Determine the (x, y) coordinate at the center of the cell enclosing the given text.  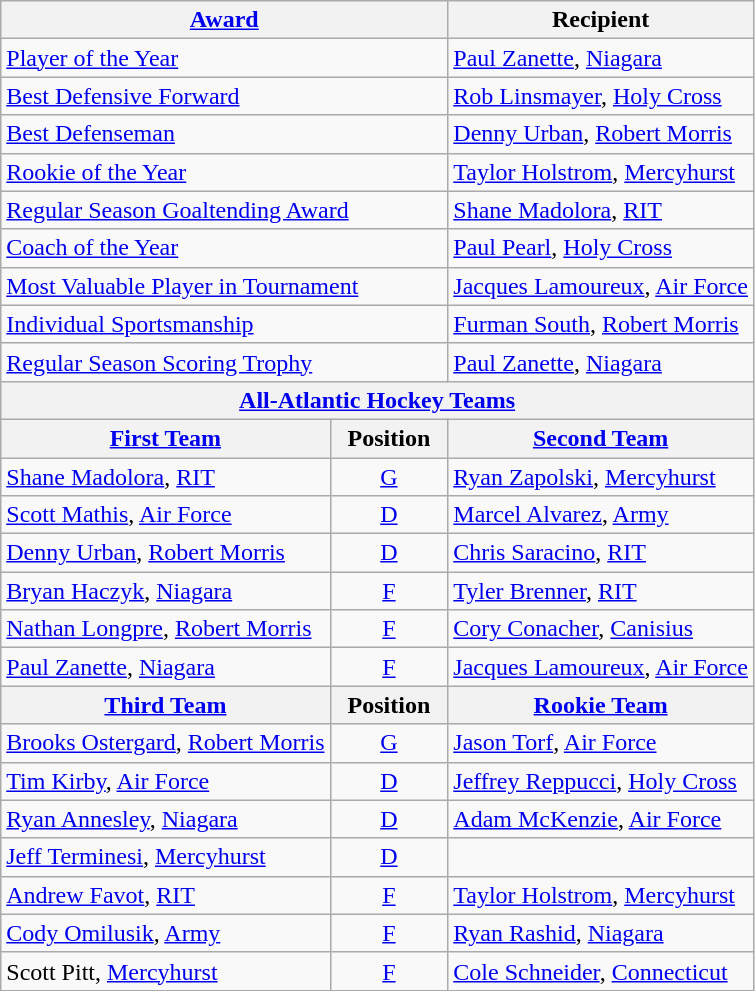
Andrew Favot, RIT (166, 895)
Bryan Haczyk, Niagara (166, 591)
Cody Omilusik, Army (166, 933)
Individual Sportsmanship (224, 324)
Ryan Annesley, Niagara (166, 819)
Player of the Year (224, 58)
Rookie Team (601, 705)
Brooks Ostergard, Robert Morris (166, 743)
Cole Schneider, Connecticut (601, 971)
Regular Season Scoring Trophy (224, 362)
Adam McKenzie, Air Force (601, 819)
Best Defensive Forward (224, 96)
Nathan Longpre, Robert Morris (166, 629)
Third Team (166, 705)
Jeffrey Reppucci, Holy Cross (601, 781)
Paul Pearl, Holy Cross (601, 248)
Chris Saracino, RIT (601, 553)
All-Atlantic Hockey Teams (378, 400)
Regular Season Goaltending Award (224, 210)
Tyler Brenner, RIT (601, 591)
Jason Torf, Air Force (601, 743)
Best Defenseman (224, 134)
Marcel Alvarez, Army (601, 515)
Ryan Rashid, Niagara (601, 933)
Second Team (601, 438)
Cory Conacher, Canisius (601, 629)
Jeff Terminesi, Mercyhurst (166, 857)
Recipient (601, 20)
Coach of the Year (224, 248)
Rob Linsmayer, Holy Cross (601, 96)
Scott Mathis, Air Force (166, 515)
Ryan Zapolski, Mercyhurst (601, 477)
Rookie of the Year (224, 172)
Furman South, Robert Morris (601, 324)
Most Valuable Player in Tournament (224, 286)
Award (224, 20)
First Team (166, 438)
Tim Kirby, Air Force (166, 781)
Scott Pitt, Mercyhurst (166, 971)
